Capture the cell that displays the provided text and extract its [x, y] central coordinate. 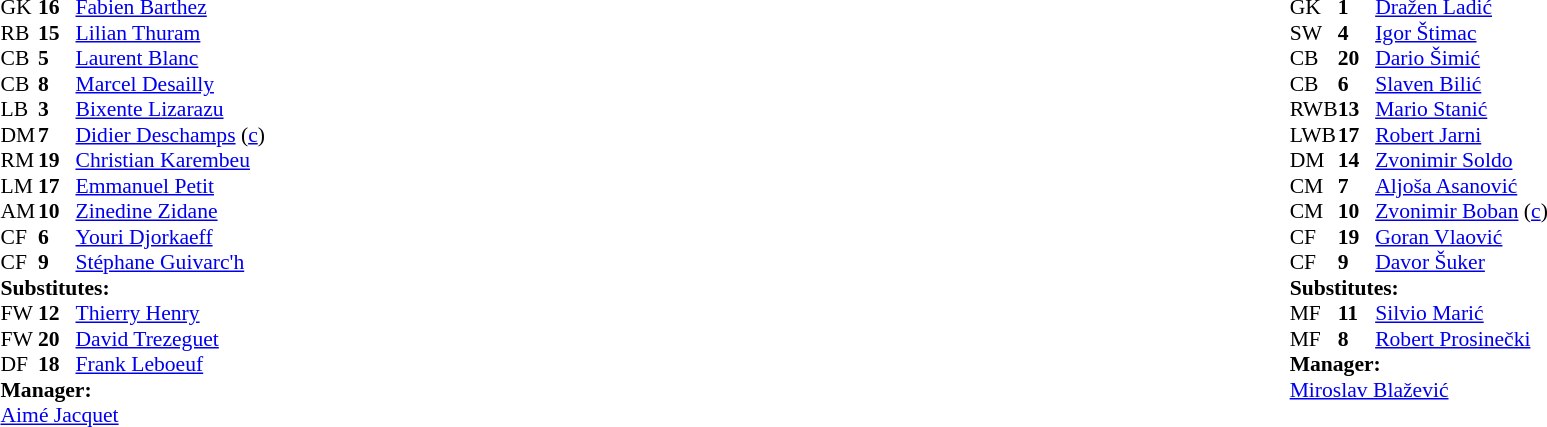
LM [19, 186]
SW [1314, 33]
Zinedine Zidane [170, 211]
Lilian Thuram [170, 33]
RWB [1314, 109]
4 [1357, 33]
Frank Leboeuf [170, 365]
Christian Karembeu [170, 161]
Thierry Henry [170, 313]
AM [19, 211]
15 [57, 33]
18 [57, 365]
RM [19, 161]
14 [1357, 161]
DF [19, 365]
Manager: [132, 390]
Emmanuel Petit [170, 186]
RB [19, 33]
12 [57, 313]
Youri Djorkaeff [170, 237]
5 [57, 59]
Stéphane Guivarc'h [170, 263]
David Trezeguet [170, 339]
LWB [1314, 135]
3 [57, 109]
Substitutes: [132, 288]
LB [19, 109]
Didier Deschamps (c) [170, 135]
Bixente Lizarazu [170, 109]
Marcel Desailly [170, 84]
11 [1357, 313]
13 [1357, 109]
Laurent Blanc [170, 59]
